Determine the (X, Y) coordinate at the center of the cell enclosing the given text.  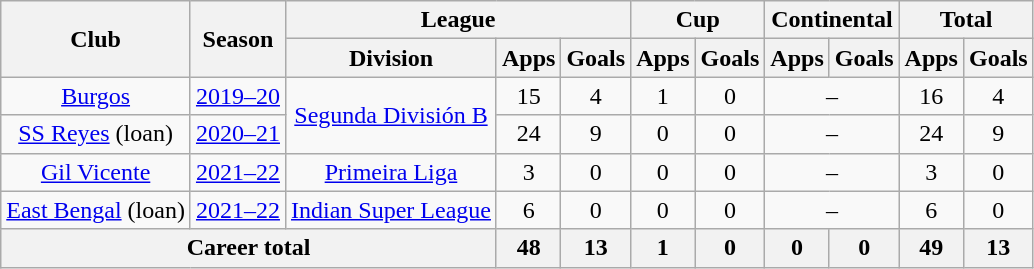
Gil Vicente (96, 172)
Total (966, 20)
Burgos (96, 96)
SS Reyes (loan) (96, 134)
Continental (832, 20)
Career total (249, 248)
Division (390, 58)
East Bengal (loan) (96, 210)
Season (238, 39)
48 (528, 248)
Segunda División B (390, 115)
2019–20 (238, 96)
16 (931, 96)
2020–21 (238, 134)
49 (931, 248)
15 (528, 96)
Indian Super League (390, 210)
League (458, 20)
Cup (698, 20)
Primeira Liga (390, 172)
Club (96, 39)
